Identify which cell holds the provided text, then report its [X, Y] central coordinate. 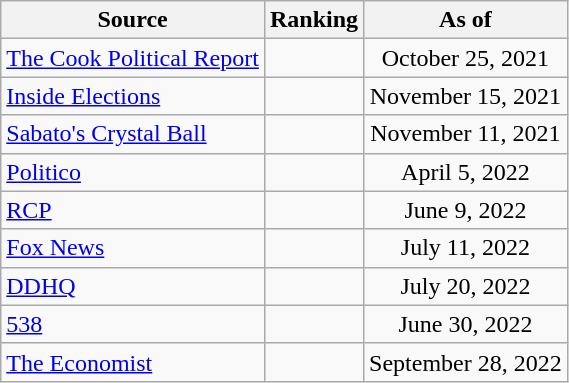
September 28, 2022 [466, 362]
July 20, 2022 [466, 286]
The Economist [133, 362]
November 11, 2021 [466, 134]
November 15, 2021 [466, 96]
538 [133, 324]
Inside Elections [133, 96]
October 25, 2021 [466, 58]
The Cook Political Report [133, 58]
DDHQ [133, 286]
July 11, 2022 [466, 248]
Ranking [314, 20]
Sabato's Crystal Ball [133, 134]
Source [133, 20]
RCP [133, 210]
June 30, 2022 [466, 324]
Politico [133, 172]
April 5, 2022 [466, 172]
As of [466, 20]
June 9, 2022 [466, 210]
Fox News [133, 248]
